From the cell containing the given text, extract its center point as [x, y] coordinate. 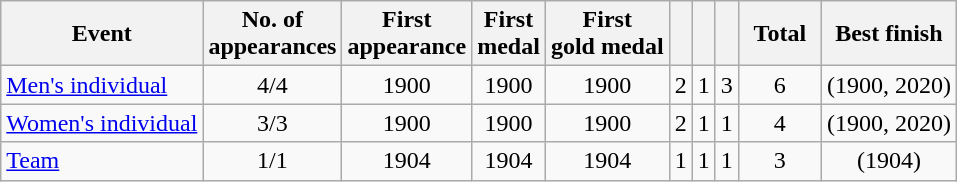
1/1 [272, 161]
Men's individual [102, 85]
(1904) [888, 161]
No. ofappearances [272, 34]
Team [102, 161]
Firstmedal [509, 34]
3/3 [272, 123]
4 [780, 123]
Total [780, 34]
6 [780, 85]
Event [102, 34]
Firstgold medal [607, 34]
Best finish [888, 34]
Women's individual [102, 123]
Firstappearance [407, 34]
4/4 [272, 85]
